Locate the cell with the specified text and output its (x, y) center coordinate. 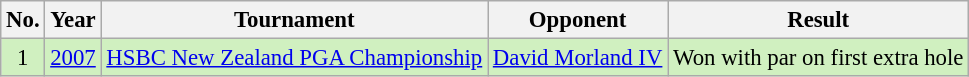
1 (23, 58)
2007 (73, 58)
HSBC New Zealand PGA Championship (294, 58)
No. (23, 20)
David Morland IV (578, 58)
Year (73, 20)
Result (818, 20)
Tournament (294, 20)
Won with par on first extra hole (818, 58)
Opponent (578, 20)
